For the text-containing cell, return its midpoint in (x, y) coordinate format. 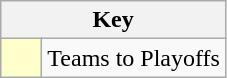
Key (114, 20)
Teams to Playoffs (134, 58)
